Output the [x, y] coordinate of the center of the cell containing the given text.  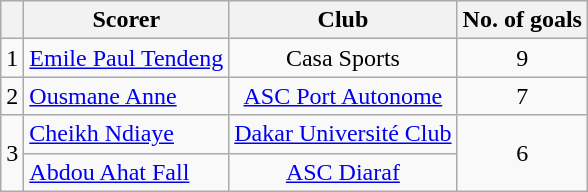
7 [522, 96]
No. of goals [522, 20]
Dakar Université Club [343, 134]
Casa Sports [343, 58]
9 [522, 58]
Club [343, 20]
Abdou Ahat Fall [126, 172]
Scorer [126, 20]
Ousmane Anne [126, 96]
ASC Port Autonome [343, 96]
Cheikh Ndiaye [126, 134]
2 [12, 96]
6 [522, 153]
3 [12, 153]
1 [12, 58]
ASC Diaraf [343, 172]
Emile Paul Tendeng [126, 58]
